Detect which cell encompasses the target text, then output its (X, Y) center coordinate. 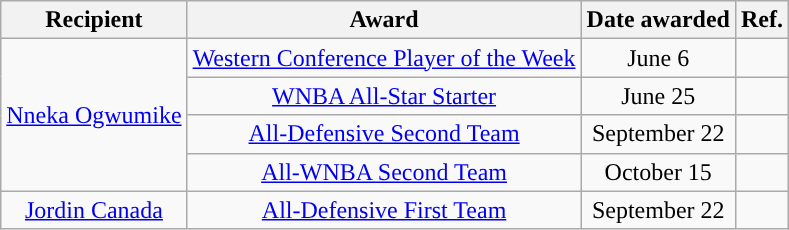
Award (384, 20)
Nneka Ogwumike (94, 115)
WNBA All-Star Starter (384, 96)
Date awarded (658, 20)
All-WNBA Second Team (384, 172)
Ref. (762, 20)
All-Defensive Second Team (384, 134)
Jordin Canada (94, 210)
All-Defensive First Team (384, 210)
October 15 (658, 172)
June 6 (658, 58)
June 25 (658, 96)
Recipient (94, 20)
Western Conference Player of the Week (384, 58)
